Capture the cell that displays the provided text and extract its [X, Y] central coordinate. 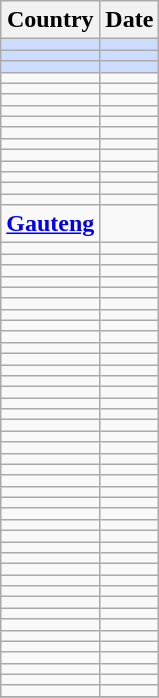
Date [130, 20]
Gauteng [50, 224]
Country [50, 20]
